Determine the (x, y) coordinate at the center of the cell enclosing the given text.  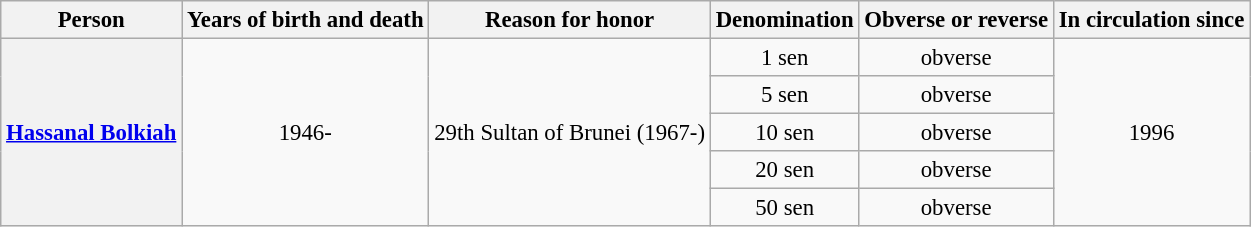
Years of birth and death (306, 20)
1996 (1151, 133)
Obverse or reverse (956, 20)
10 sen (784, 133)
5 sen (784, 95)
50 sen (784, 208)
Person (92, 20)
Reason for honor (570, 20)
1 sen (784, 58)
20 sen (784, 170)
1946- (306, 133)
In circulation since (1151, 20)
Hassanal Bolkiah (92, 133)
Denomination (784, 20)
29th Sultan of Brunei (1967-) (570, 133)
